Scan for the cell matching the given text and deliver its [X, Y] coordinate at center. 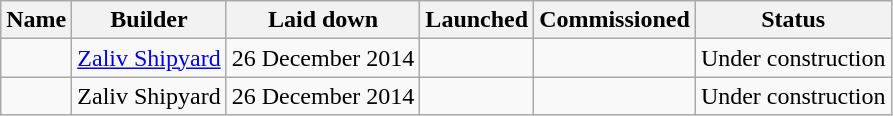
Status [793, 20]
Name [36, 20]
Builder [149, 20]
Commissioned [615, 20]
Launched [477, 20]
Laid down [323, 20]
